Determine the (x, y) coordinate at the center of the cell enclosing the given text.  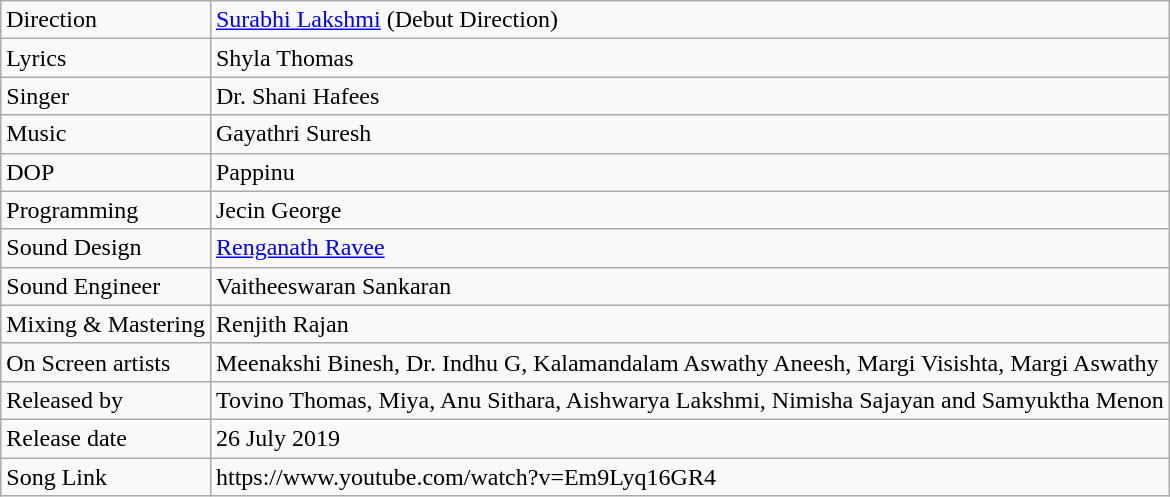
Singer (106, 96)
Mixing & Mastering (106, 324)
DOP (106, 172)
Song Link (106, 477)
Gayathri Suresh (690, 134)
Tovino Thomas, Miya, Anu Sithara, Aishwarya Lakshmi, Nimisha Sajayan and Samyuktha Menon (690, 400)
On Screen artists (106, 362)
Sound Engineer (106, 286)
Sound Design (106, 248)
Renjith Rajan (690, 324)
Renganath Ravee (690, 248)
Jecin George (690, 210)
26 July 2019 (690, 438)
Programming (106, 210)
Surabhi Lakshmi (Debut Direction) (690, 20)
Meenakshi Binesh, Dr. Indhu G, Kalamandalam Aswathy Aneesh, Margi Visishta, Margi Aswathy (690, 362)
Music (106, 134)
Lyrics (106, 58)
Vaitheeswaran Sankaran (690, 286)
Release date (106, 438)
Dr. Shani Hafees (690, 96)
Shyla Thomas (690, 58)
Pappinu (690, 172)
Direction (106, 20)
https://www.youtube.com/watch?v=Em9Lyq16GR4 (690, 477)
Released by (106, 400)
